Search for the cell housing the specified text and yield its [X, Y] center coordinate. 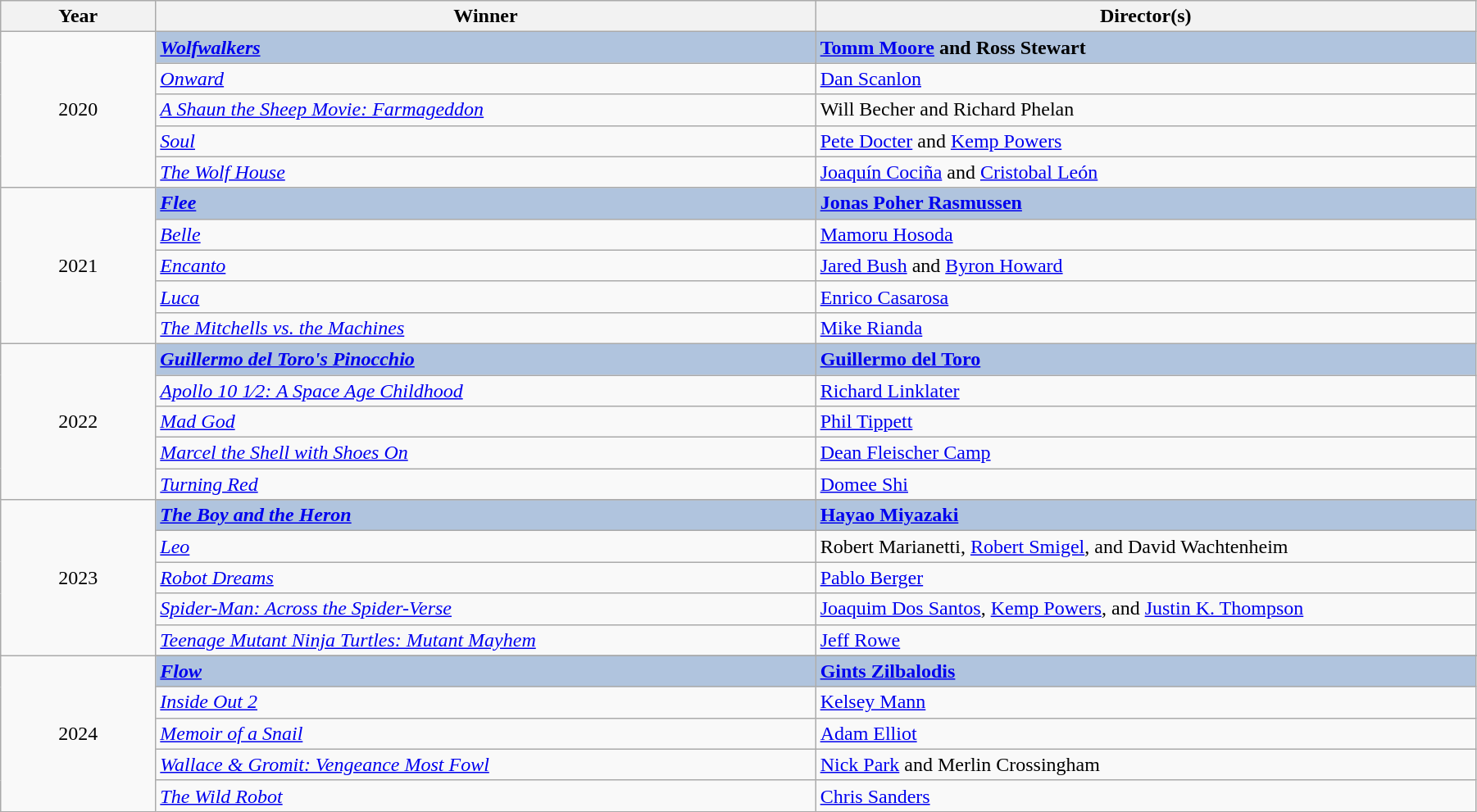
The Boy and the Heron [485, 515]
Pablo Berger [1146, 578]
The Wild Robot [485, 796]
2024 [79, 733]
Belle [485, 234]
Turning Red [485, 484]
Year [79, 16]
Adam Elliot [1146, 733]
Tomm Moore and Ross Stewart [1146, 48]
Flow [485, 671]
Onward [485, 79]
2020 [79, 110]
Mike Rianda [1146, 328]
Memoir of a Snail [485, 733]
Hayao Miyazaki [1146, 515]
Will Becher and Richard Phelan [1146, 110]
Winner [485, 16]
Joaquim Dos Santos, Kemp Powers, and Justin K. Thompson [1146, 609]
Kelsey Mann [1146, 702]
Director(s) [1146, 16]
Flee [485, 203]
Robot Dreams [485, 578]
Inside Out 2 [485, 702]
Dean Fleischer Camp [1146, 453]
Dan Scanlon [1146, 79]
Mamoru Hosoda [1146, 234]
Joaquín Cociña and Cristobal León [1146, 172]
Robert Marianetti, Robert Smigel, and David Wachtenheim [1146, 547]
Mad God [485, 422]
Wallace & Gromit: Vengeance Most Fowl [485, 764]
Nick Park and Merlin Crossingham [1146, 764]
Gints Zilbalodis [1146, 671]
Guillermo del Toro's Pinocchio [485, 359]
Encanto [485, 265]
Jeff Rowe [1146, 640]
Domee Shi [1146, 484]
2023 [79, 578]
Teenage Mutant Ninja Turtles: Mutant Mayhem [485, 640]
The Wolf House [485, 172]
Enrico Casarosa [1146, 297]
Jonas Poher Rasmussen [1146, 203]
Jared Bush and Byron Howard [1146, 265]
Marcel the Shell with Shoes On [485, 453]
Wolfwalkers [485, 48]
Soul [485, 141]
Apollo 10 1⁄2: A Space Age Childhood [485, 391]
Phil Tippett [1146, 422]
The Mitchells vs. the Machines [485, 328]
A Shaun the Sheep Movie: Farmageddon [485, 110]
2021 [79, 265]
Luca [485, 297]
Spider-Man: Across the Spider-Verse [485, 609]
Guillermo del Toro [1146, 359]
Leo [485, 547]
Chris Sanders [1146, 796]
Richard Linklater [1146, 391]
Pete Docter and Kemp Powers [1146, 141]
2022 [79, 421]
